Pinpoint the cell where the given text exists, returning its [x, y] midpoint coordinate. 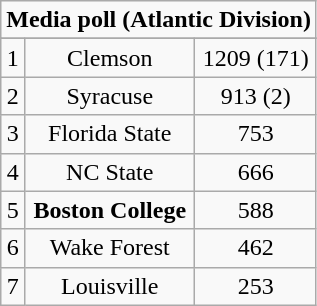
462 [256, 248]
2 [13, 96]
588 [256, 210]
NC State [110, 172]
1 [13, 58]
Syracuse [110, 96]
Media poll (Atlantic Division) [159, 20]
Wake Forest [110, 248]
Louisville [110, 286]
253 [256, 286]
913 (2) [256, 96]
6 [13, 248]
Clemson [110, 58]
753 [256, 134]
Florida State [110, 134]
4 [13, 172]
7 [13, 286]
1209 (171) [256, 58]
3 [13, 134]
5 [13, 210]
666 [256, 172]
Boston College [110, 210]
